Provide the (X, Y) coordinate of the cell's center where the given text is located.  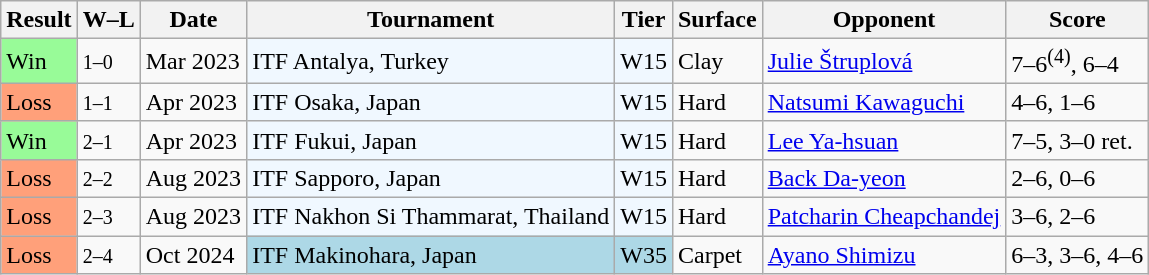
Lee Ya-hsuan (884, 140)
3–6, 2–6 (1078, 217)
2–2 (108, 178)
Oct 2024 (193, 255)
2–6, 0–6 (1078, 178)
Clay (717, 62)
ITF Sapporo, Japan (431, 178)
Carpet (717, 255)
2–3 (108, 217)
Opponent (884, 20)
Patcharin Cheapchandej (884, 217)
Result (39, 20)
ITF Antalya, Turkey (431, 62)
Natsumi Kawaguchi (884, 102)
Surface (717, 20)
6–3, 3–6, 4–6 (1078, 255)
Tournament (431, 20)
Back Da-yeon (884, 178)
W35 (644, 255)
ITF Nakhon Si Thammarat, Thailand (431, 217)
2–1 (108, 140)
Date (193, 20)
7–6(4), 6–4 (1078, 62)
ITF Osaka, Japan (431, 102)
W–L (108, 20)
ITF Fukui, Japan (431, 140)
Mar 2023 (193, 62)
Tier (644, 20)
ITF Makinohara, Japan (431, 255)
1–1 (108, 102)
Ayano Shimizu (884, 255)
7–5, 3–0 ret. (1078, 140)
Score (1078, 20)
4–6, 1–6 (1078, 102)
1–0 (108, 62)
2–4 (108, 255)
Julie Štruplová (884, 62)
